For the text-containing cell, return its midpoint in [x, y] coordinate format. 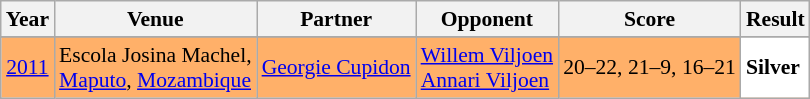
Year [28, 19]
Escola Josina Machel,Maputo, Mozambique [156, 68]
Willem Viljoen Annari Viljoen [487, 68]
Score [650, 19]
2011 [28, 68]
Venue [156, 19]
Partner [336, 19]
Opponent [487, 19]
Result [776, 19]
20–22, 21–9, 16–21 [650, 68]
Silver [776, 68]
Georgie Cupidon [336, 68]
